Detect which cell encompasses the target text, then output its [X, Y] center coordinate. 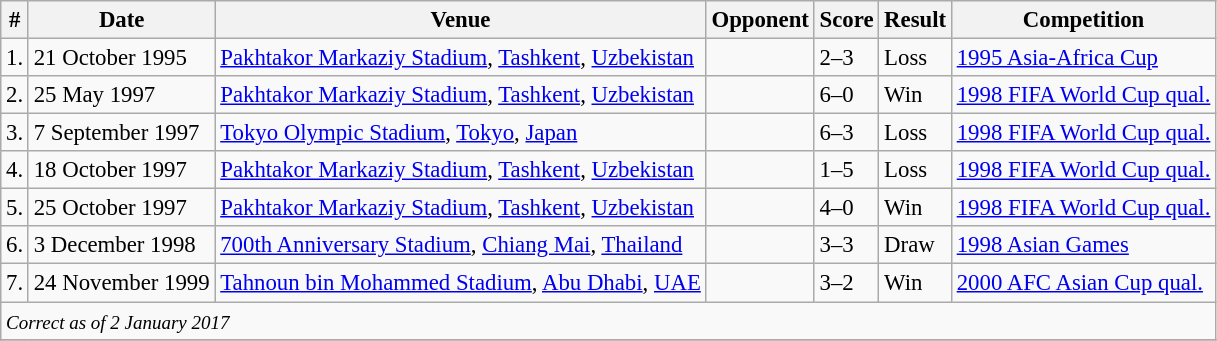
4–0 [846, 208]
4. [15, 170]
Correct as of 2 January 2017 [608, 321]
3. [15, 133]
Draw [916, 245]
1998 Asian Games [1083, 245]
1995 Asia-Africa Cup [1083, 58]
18 October 1997 [121, 170]
1–5 [846, 170]
2–3 [846, 58]
Venue [460, 20]
21 October 1995 [121, 58]
7. [15, 283]
6. [15, 245]
1. [15, 58]
Score [846, 20]
3 December 1998 [121, 245]
7 September 1997 [121, 133]
3–2 [846, 283]
24 November 1999 [121, 283]
6–0 [846, 95]
5. [15, 208]
25 October 1997 [121, 208]
Tokyo Olympic Stadium, Tokyo, Japan [460, 133]
Tahnoun bin Mohammed Stadium, Abu Dhabi, UAE [460, 283]
25 May 1997 [121, 95]
3–3 [846, 245]
6–3 [846, 133]
Opponent [760, 20]
Date [121, 20]
2. [15, 95]
700th Anniversary Stadium, Chiang Mai, Thailand [460, 245]
# [15, 20]
Result [916, 20]
2000 AFC Asian Cup qual. [1083, 283]
Competition [1083, 20]
